From the cell containing the given text, extract its center point as (X, Y) coordinate. 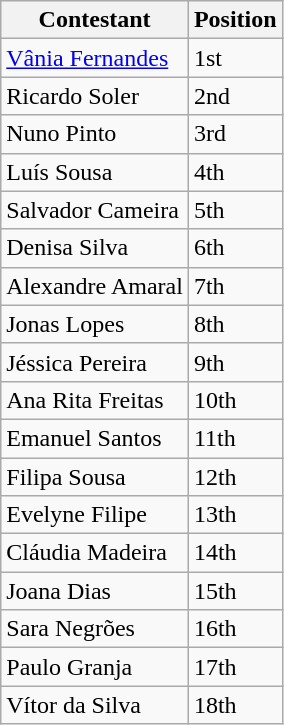
Alexandre Amaral (95, 286)
4th (235, 172)
Emanuel Santos (95, 438)
Cláudia Madeira (95, 553)
8th (235, 324)
17th (235, 667)
Ana Rita Freitas (95, 400)
Luís Sousa (95, 172)
10th (235, 400)
1st (235, 58)
Vânia Fernandes (95, 58)
16th (235, 629)
Evelyne Filipe (95, 515)
14th (235, 553)
18th (235, 705)
15th (235, 591)
Filipa Sousa (95, 477)
6th (235, 248)
9th (235, 362)
7th (235, 286)
Denisa Silva (95, 248)
12th (235, 477)
Salvador Cameira (95, 210)
2nd (235, 96)
Jonas Lopes (95, 324)
Joana Dias (95, 591)
Nuno Pinto (95, 134)
Vítor da Silva (95, 705)
Sara Negrões (95, 629)
5th (235, 210)
13th (235, 515)
Jéssica Pereira (95, 362)
Contestant (95, 20)
11th (235, 438)
Paulo Granja (95, 667)
Position (235, 20)
3rd (235, 134)
Ricardo Soler (95, 96)
